Return the (x, y) coordinate for the center point of the cell that contains the specified text.  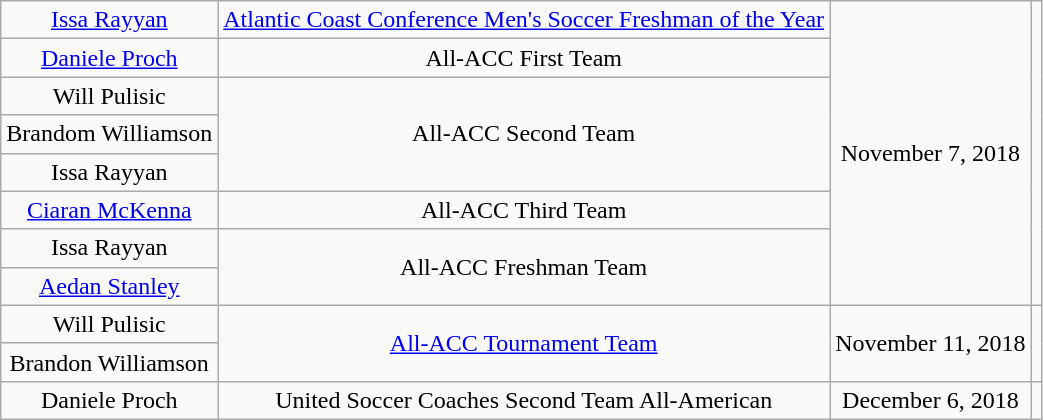
All-ACC First Team (524, 58)
November 11, 2018 (930, 343)
Brandon Williamson (110, 362)
All-ACC Freshman Team (524, 267)
Ciaran McKenna (110, 210)
November 7, 2018 (930, 153)
All-ACC Second Team (524, 134)
December 6, 2018 (930, 400)
All-ACC Third Team (524, 210)
Atlantic Coast Conference Men's Soccer Freshman of the Year (524, 20)
United Soccer Coaches Second Team All-American (524, 400)
All-ACC Tournament Team (524, 343)
Brandom Williamson (110, 134)
Aedan Stanley (110, 286)
